Detect which cell encompasses the target text, then output its (x, y) center coordinate. 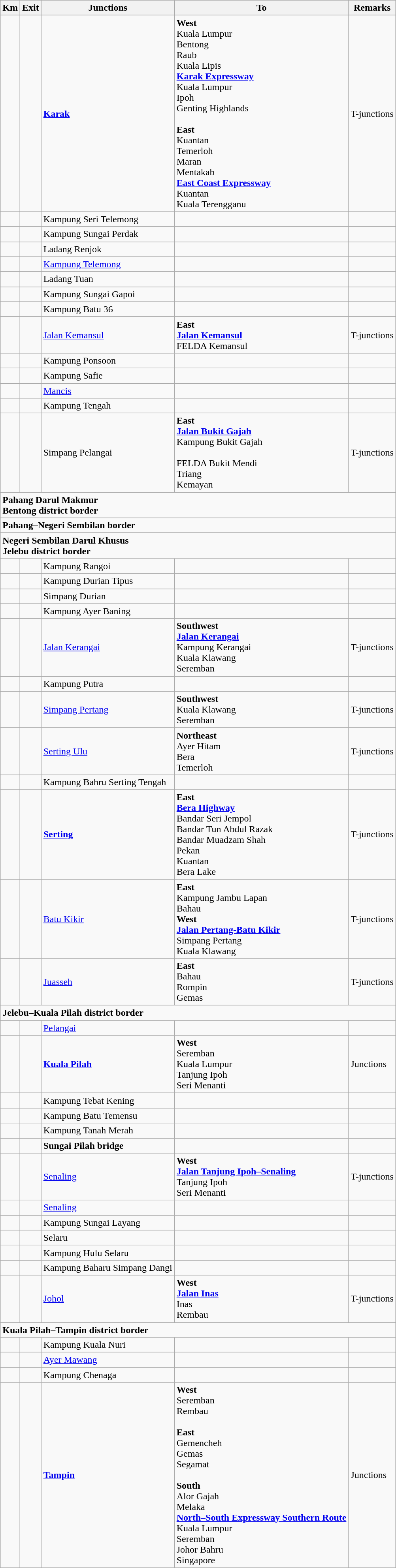
Kuala Pilah–Tampin district border (198, 1330)
Kampung Kuala Nuri (107, 1345)
Negeri Sembilan Darul KhususJelebu district border (198, 546)
East Kampung Jambu Lapan Bahau West Jalan Pertang-Batu Kikir Simpang Pertang Kuala Klawang (262, 919)
Remarks (372, 8)
Kampung Sungai Gapoi (107, 294)
Batu Kikir (107, 919)
Simpang Pertang (107, 709)
Jelebu–Kuala Pilah district border (198, 1013)
Northeast Ayer Hitam Bera Temerloh (262, 751)
Serting Ulu (107, 751)
West Seremban Kuala Lumpur Tanjung Ipoh Seri Menanti (262, 1064)
Kampung Durian Tipus (107, 581)
Simpang Durian (107, 596)
East Jalan KemansulFELDA Kemansul (262, 335)
Exit (30, 8)
Ladang Tuan (107, 279)
West Jalan Tanjung Ipoh–SenalingTanjung IpohSeri Menanti (262, 1176)
Kampung Baharu Simpang Dangi (107, 1268)
To (262, 8)
Jalan Kemansul (107, 335)
Southwest Jalan Kerangai Kampung Kerangai Kuala Klawang Seremban (262, 647)
Kampung Chenaga (107, 1375)
Pahang Darul MakmurBentong district border (198, 505)
Kampung Sungai Layang (107, 1223)
Mancis (107, 390)
Kampung Hulu Selaru (107, 1253)
Kuala Pilah (107, 1064)
Kampung Ponsoon (107, 360)
Southwest Kuala Klawang Seremban (262, 709)
Kampung Bahru Serting Tengah (107, 782)
Tampin (107, 1475)
Juasseh (107, 982)
Pelangai (107, 1028)
Ladang Renjok (107, 249)
Pahang–Negeri Sembilan border (198, 525)
Kampung Rangoi (107, 566)
Serting (107, 835)
East Bera Highway Bandar Seri Jempol Bandar Tun Abdul Razak Bandar Muadzam Shah Pekan Kuantan Bera Lake (262, 835)
Johol (107, 1299)
Sungai Pilah bridge (107, 1146)
Kampung Tengah (107, 406)
Kampung Putra (107, 684)
Selaru (107, 1238)
Kampung Seri Telemong (107, 219)
Jalan Kerangai (107, 647)
West Jalan InasInasRembau (262, 1299)
Kampung Ayer Baning (107, 611)
Kampung Batu 36 (107, 309)
Kampung Tanah Merah (107, 1131)
Kampung Telemong (107, 264)
West Seremban RembauEast Gemencheh Gemas SegamatSouth Alor Gajah Melaka North–South Expressway Southern RouteKuala LumpurSerembanJohor BahruSingapore (262, 1475)
Ayer Mawang (107, 1360)
Karak (107, 114)
Kampung Tebat Kening (107, 1101)
Kampung Sungai Perdak (107, 234)
East Jalan Bukit Gajah Kampung Bukit Gajah FELDA Bukit Mendi Triang Kemayan (262, 453)
East Bahau Rompin Gemas (262, 982)
Kampung Batu Temensu (107, 1116)
Km (10, 8)
Simpang Pelangai (107, 453)
Kampung Safie (107, 375)
